From the cell containing the given text, extract its center point as [x, y] coordinate. 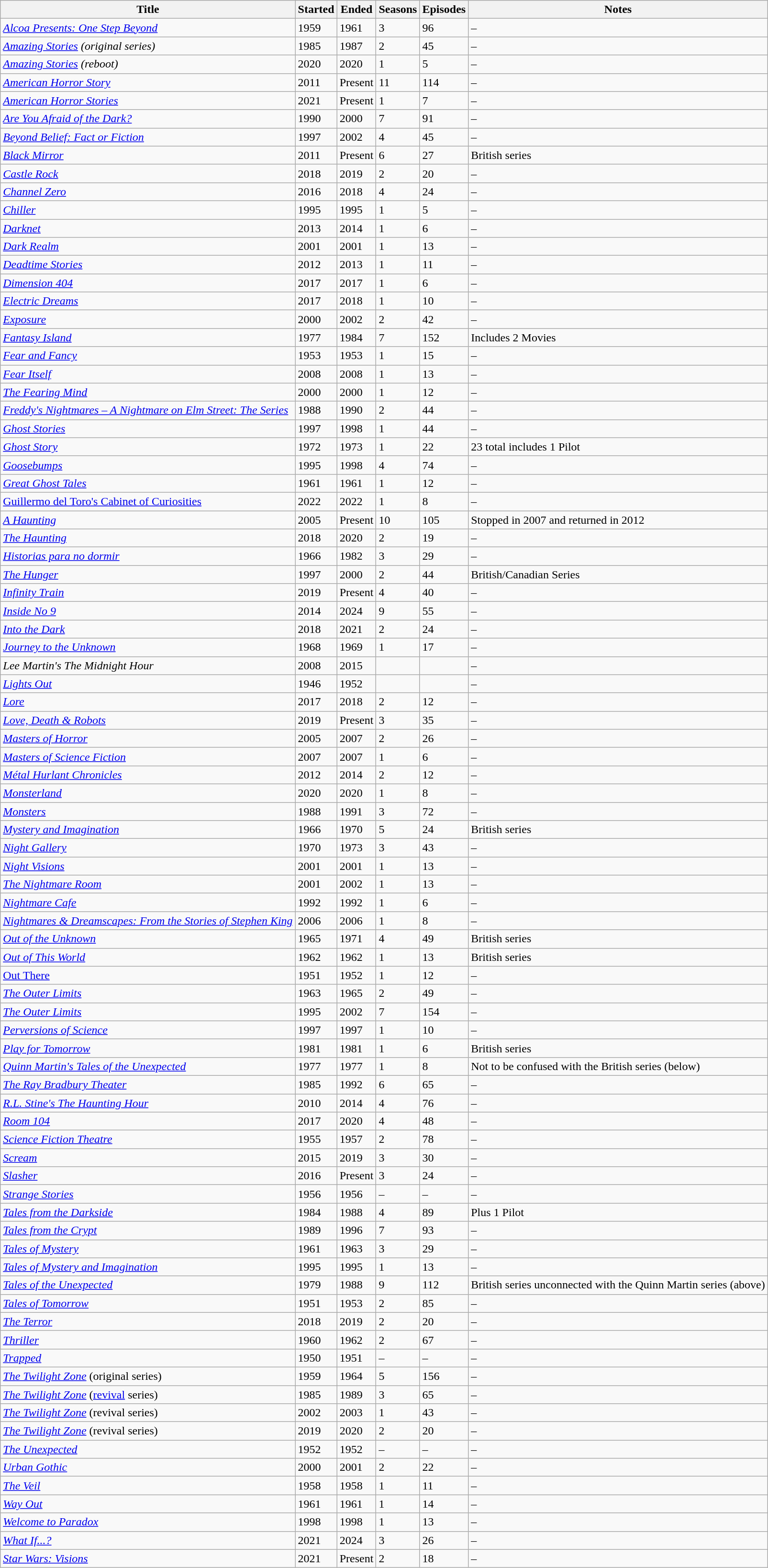
Lights Out [148, 684]
1964 [356, 1376]
Historias para no dormir [148, 556]
Alcoa Presents: One Step Beyond [148, 28]
1991 [356, 812]
The Veil [148, 1486]
Room 104 [148, 1121]
Love, Death & Robots [148, 720]
The Terror [148, 1321]
Darknet [148, 228]
14 [444, 1504]
Freddy's Nightmares – A Nightmare on Elm Street: The Series [148, 410]
Goosebumps [148, 465]
48 [444, 1121]
112 [444, 1285]
Tales of Mystery and Imagination [148, 1267]
Electric Dreams [148, 301]
Mystery and Imagination [148, 830]
Night Visions [148, 866]
1950 [316, 1358]
27 [444, 155]
Inside No 9 [148, 611]
Beyond Belief: Fact or Fiction [148, 137]
96 [444, 28]
Guillermo del Toro's Cabinet of Curiosities [148, 501]
19 [444, 538]
93 [444, 1230]
Great Ghost Tales [148, 483]
Trapped [148, 1358]
Monsterland [148, 793]
Title [148, 10]
Science Fiction Theatre [148, 1139]
15 [444, 356]
Infinity Train [148, 593]
Welcome to Paradox [148, 1522]
1972 [316, 447]
Way Out [148, 1504]
Nightmare Cafe [148, 902]
1979 [316, 1285]
Night Gallery [148, 848]
Tales of Tomorrow [148, 1303]
1996 [356, 1230]
154 [444, 1012]
Masters of Science Fiction [148, 756]
The Fearing Mind [148, 392]
17 [444, 647]
A Haunting [148, 519]
Seasons [398, 10]
Ended [356, 10]
1946 [316, 684]
Thriller [148, 1340]
2010 [316, 1103]
Tales from the Darkside [148, 1212]
Lee Martin's The Midnight Hour [148, 666]
1957 [356, 1139]
156 [444, 1376]
Dark Realm [148, 247]
R.L. Stine's The Haunting Hour [148, 1103]
35 [444, 720]
Tales from the Crypt [148, 1230]
Scream [148, 1158]
Out of the Unknown [148, 939]
The Hunger [148, 575]
Out There [148, 975]
1960 [316, 1340]
Not to be confused with the British series (below) [618, 1066]
1955 [316, 1139]
91 [444, 119]
Castle Rock [148, 173]
Tales of the Unexpected [148, 1285]
Chiller [148, 210]
114 [444, 82]
89 [444, 1212]
Amazing Stories (original series) [148, 46]
67 [444, 1340]
The Unexpected [148, 1449]
Monsters [148, 812]
Tales of Mystery [148, 1249]
40 [444, 593]
American Horror Stories [148, 101]
Includes 2 Movies [618, 338]
Amazing Stories (reboot) [148, 64]
30 [444, 1158]
Slasher [148, 1176]
Perversions of Science [148, 1030]
72 [444, 812]
Deadtime Stories [148, 265]
American Horror Story [148, 82]
Episodes [444, 10]
Ghost Story [148, 447]
Exposure [148, 319]
152 [444, 338]
Quinn Martin's Tales of the Unexpected [148, 1066]
Masters of Horror [148, 738]
The Twilight Zone (original series) [148, 1376]
Fear and Fancy [148, 356]
Lore [148, 702]
Stopped in 2007 and returned in 2012 [618, 519]
Notes [618, 10]
1987 [356, 46]
Ghost Stories [148, 429]
Black Mirror [148, 155]
Fear Itself [148, 374]
Are You Afraid of the Dark? [148, 119]
74 [444, 465]
British/Canadian Series [618, 575]
Strange Stories [148, 1194]
British series unconnected with the Quinn Martin series (above) [618, 1285]
1971 [356, 939]
23 total includes 1 Pilot [618, 447]
1982 [356, 556]
76 [444, 1103]
Fantasy Island [148, 338]
85 [444, 1303]
The Nightmare Room [148, 884]
The Haunting [148, 538]
78 [444, 1139]
55 [444, 611]
Star Wars: Visions [148, 1558]
Journey to the Unknown [148, 647]
Dimension 404 [148, 283]
Started [316, 10]
Métal Hurlant Chronicles [148, 775]
18 [444, 1558]
Plus 1 Pilot [618, 1212]
105 [444, 519]
1969 [356, 647]
2003 [356, 1413]
1968 [316, 647]
Urban Gothic [148, 1467]
What If...? [148, 1540]
Play for Tomorrow [148, 1048]
The Ray Bradbury Theater [148, 1084]
Into the Dark [148, 629]
42 [444, 319]
Nightmares & Dreamscapes: From the Stories of Stephen King [148, 921]
Channel Zero [148, 192]
Out of This World [148, 957]
